Scan for the cell matching the given text and deliver its [X, Y] coordinate at center. 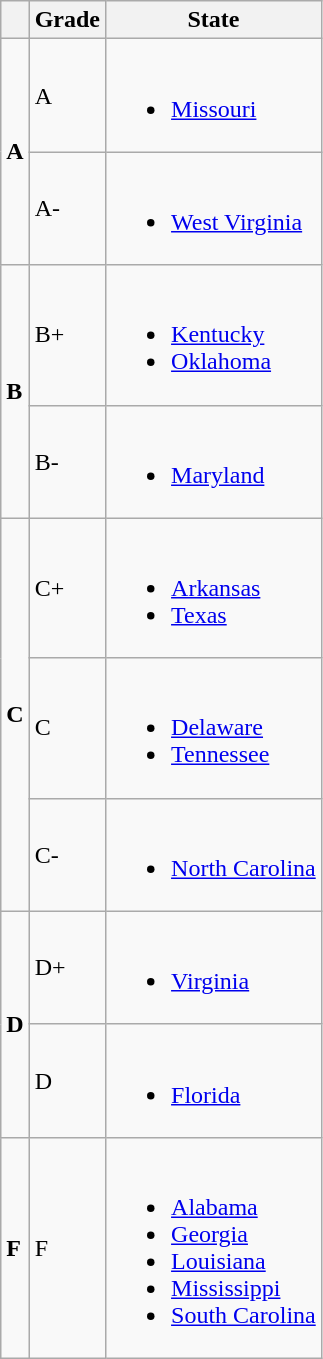
B+ [67, 335]
AlabamaGeorgiaLouisianaMississippiSouth Carolina [214, 1248]
State [214, 20]
North Carolina [214, 854]
Missouri [214, 96]
Virginia [214, 968]
Maryland [214, 462]
C+ [67, 588]
West Virginia [214, 208]
KentuckyOklahoma [214, 335]
A- [67, 208]
Grade [67, 20]
DelawareTennessee [214, 728]
D+ [67, 968]
C- [67, 854]
B [15, 392]
B- [67, 462]
Florida [214, 1080]
ArkansasTexas [214, 588]
